Return (X, Y) of the center of cell containing provided text 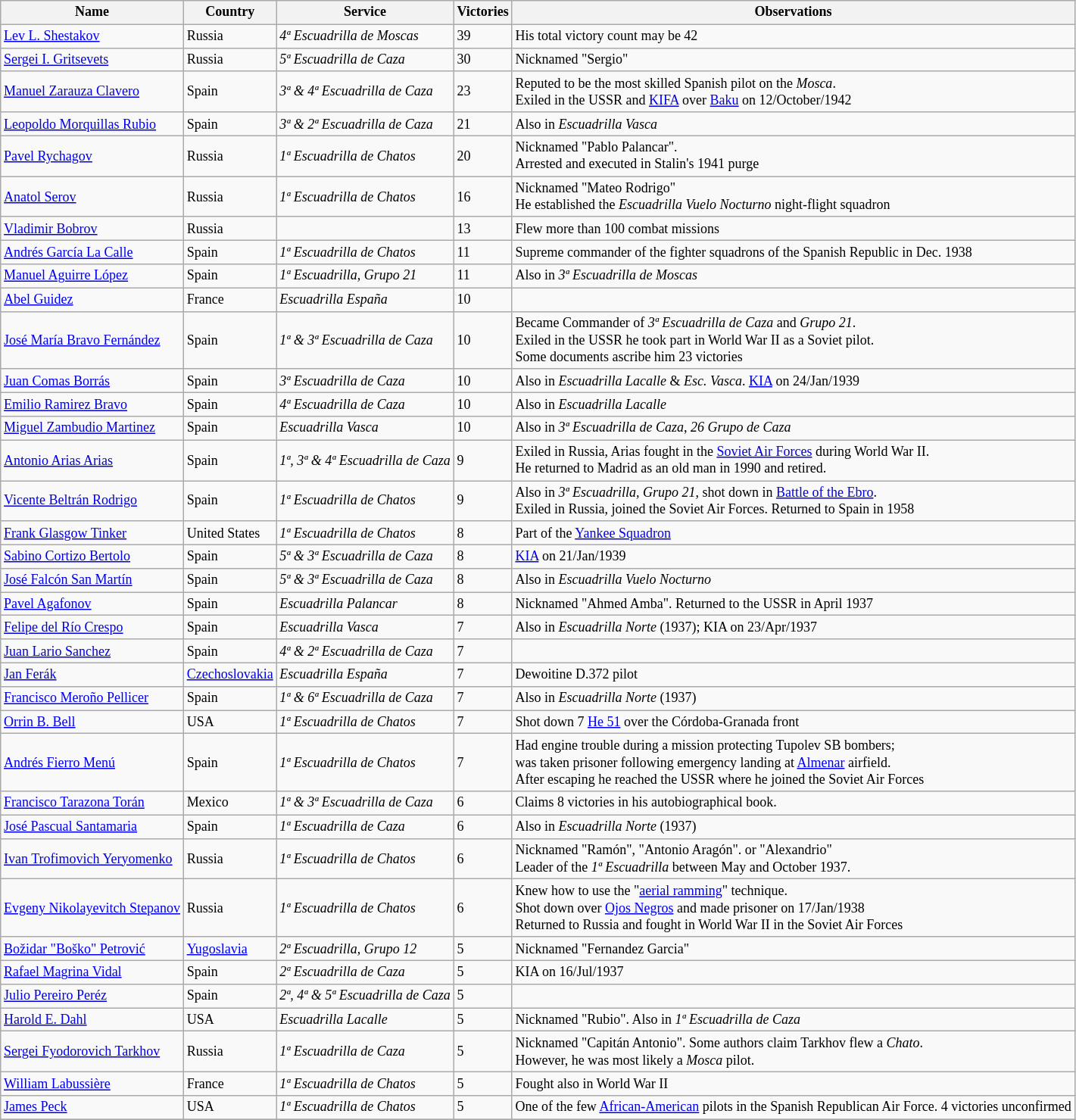
39 (483, 36)
3ª & 4ª Escuadrilla de Caza (365, 92)
James Peck (92, 1107)
4ª & 2ª Escuadrilla de Caza (365, 651)
Abel Guidez (92, 300)
20 (483, 156)
Sergei I. Gritsevets (92, 59)
Exiled in Russia, Arias fought in the Soviet Air Forces during World War II. He returned to Madrid as an old man in 1990 and retired. (794, 460)
Name (92, 12)
Sabino Cortizo Bertolo (92, 556)
16 (483, 197)
Also in 3ª Escuadrilla de Moscas (794, 276)
José María Bravo Fernández (92, 340)
1ª, 3ª & 4ª Escuadrilla de Caza (365, 460)
Country (230, 12)
1ª Escuadrilla, Grupo 21 (365, 276)
Also in Escuadrilla Norte (1937); KIA on 23/Apr/1937 (794, 627)
2ª, 4ª & 5ª Escuadrilla de Caza (365, 995)
Felipe del Río Crespo (92, 627)
3ª Escuadrilla de Caza (365, 380)
Also in Escuadrilla Lacalle & Esc. Vasca. KIA on 24/Jan/1939 (794, 380)
Nicknamed "Pablo Palancar".Arrested and executed in Stalin's 1941 purge (794, 156)
2ª Escuadrilla, Grupo 12 (365, 948)
Reputed to be the most skilled Spanish pilot on the Mosca. Exiled in the USSR and KIFA over Baku on 12/October/1942 (794, 92)
Observations (794, 12)
Rafael Magrina Vidal (92, 972)
KIA on 16/Jul/1937 (794, 972)
Manuel Zarauza Clavero (92, 92)
Leopoldo Morquillas Rubio (92, 124)
Nicknamed "Fernandez Garcia" (794, 948)
Nicknamed "Ramón", "Antonio Aragón". or "Alexandrio"Leader of the 1ª Escuadrilla between May and October 1937. (794, 859)
Julio Pereiro Peréz (92, 995)
2ª Escuadrilla de Caza (365, 972)
Andrés Fierro Menú (92, 763)
4ª Escuadrilla de Caza (365, 404)
Juan Comas Borrás (92, 380)
Evgeny Nikolayevitch Stepanov (92, 908)
Also in Escuadrilla Lacalle (794, 404)
Anatol Serov (92, 197)
Yugoslavia (230, 948)
3ª & 2ª Escuadrilla de Caza (365, 124)
Juan Lario Sanchez (92, 651)
Božidar "Boško" Petrović (92, 948)
Frank Glasgow Tinker (92, 533)
Fought also in World War II (794, 1083)
Andrés García La Calle (92, 253)
Nicknamed "Mateo Rodrigo"He established the Escuadrilla Vuelo Nocturno night-flight squadron (794, 197)
Also in 3ª Escuadrilla de Caza, 26 Grupo de Caza (794, 429)
21 (483, 124)
Czechoslovakia (230, 674)
Vicente Beltrán Rodrigo (92, 501)
Lev L. Shestakov (92, 36)
Also in Escuadrilla Vasca (794, 124)
Francisco Tarazona Torán (92, 803)
Claims 8 victories in his autobiographical book. (794, 803)
Part of the Yankee Squadron (794, 533)
Jan Ferák (92, 674)
Victories (483, 12)
Mexico (230, 803)
KIA on 21/Jan/1939 (794, 556)
His total victory count may be 42 (794, 36)
Service (365, 12)
Dewoitine D.372 pilot (794, 674)
Pavel Rychagov (92, 156)
Nicknamed "Ahmed Amba". Returned to the USSR in April 1937 (794, 604)
23 (483, 92)
José Falcón San Martín (92, 580)
Antonio Arias Arias (92, 460)
José Pascual Santamaria (92, 827)
Vladimir Bobrov (92, 229)
Sergei Fyodorovich Tarkhov (92, 1052)
13 (483, 229)
5ª Escuadrilla de Caza (365, 59)
Flew more than 100 combat missions (794, 229)
Miguel Zambudio Martinez (92, 429)
One of the few African-American pilots in the Spanish Republican Air Force. 4 victories unconfirmed (794, 1107)
Also in 3ª Escuadrilla, Grupo 21, shot down in Battle of the Ebro.Exiled in Russia, joined the Soviet Air Forces. Returned to Spain in 1958 (794, 501)
Nicknamed "Capitán Antonio". Some authors claim Tarkhov flew a Chato.However, he was most likely a Mosca pilot. (794, 1052)
William Labussière (92, 1083)
Francisco Meroño Pellicer (92, 698)
30 (483, 59)
United States (230, 533)
Orrin B. Bell (92, 722)
Escuadrilla Lacalle (365, 1019)
Also in Escuadrilla Vuelo Nocturno (794, 580)
Pavel Agafonov (92, 604)
Nicknamed "Sergio" (794, 59)
Emilio Ramirez Bravo (92, 404)
Supreme commander of the fighter squadrons of the Spanish Republic in Dec. 1938 (794, 253)
Nicknamed "Rubio". Also in 1ª Escuadrilla de Caza (794, 1019)
Harold E. Dahl (92, 1019)
Manuel Aguirre López (92, 276)
4ª Escuadrilla de Moscas (365, 36)
1ª & 6ª Escuadrilla de Caza (365, 698)
Shot down 7 He 51 over the Córdoba-Granada front (794, 722)
Escuadrilla Palancar (365, 604)
Ivan Trofimovich Yeryomenko (92, 859)
